Capture the cell that displays the provided text and extract its [x, y] central coordinate. 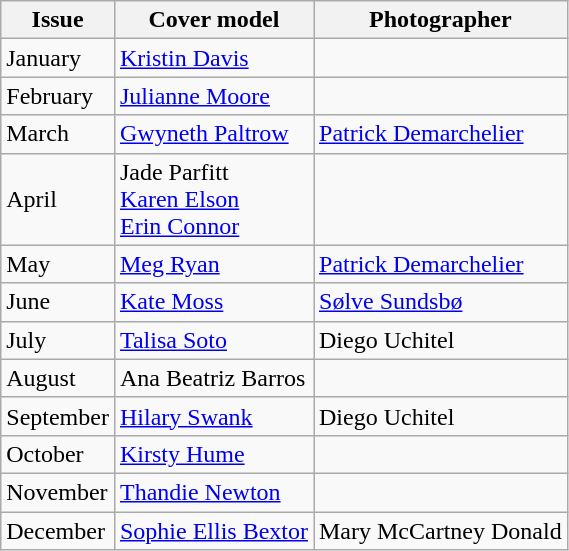
May [58, 264]
Gwyneth Paltrow [214, 134]
Ana Beatriz Barros [214, 378]
Kristin Davis [214, 58]
April [58, 199]
Kirsty Hume [214, 454]
March [58, 134]
Kate Moss [214, 302]
Julianne Moore [214, 96]
January [58, 58]
Jade Parfitt Karen Elson Erin Connor [214, 199]
Talisa Soto [214, 340]
Thandie Newton [214, 492]
Meg Ryan [214, 264]
Sophie Ellis Bextor [214, 531]
August [58, 378]
October [58, 454]
Sølve Sundsbø [441, 302]
Cover model [214, 20]
Issue [58, 20]
September [58, 416]
Photographer [441, 20]
Hilary Swank [214, 416]
December [58, 531]
Mary McCartney Donald [441, 531]
November [58, 492]
February [58, 96]
June [58, 302]
July [58, 340]
